Detect which cell encompasses the target text, then output its [X, Y] center coordinate. 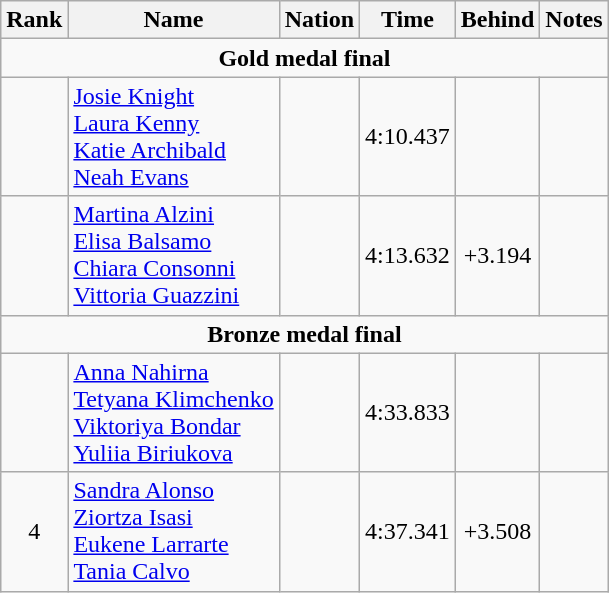
Behind [497, 20]
4:13.632 [408, 256]
Rank [34, 20]
Sandra AlonsoZiortza IsasiEukene LarrarteTania Calvo [174, 532]
Time [408, 20]
Martina AlziniElisa BalsamoChiara ConsonniVittoria Guazzini [174, 256]
Nation [319, 20]
Anna NahirnaTetyana KlimchenkoViktoriya BondarYuliia Biriukova [174, 412]
Bronze medal final [304, 334]
4:37.341 [408, 532]
+3.508 [497, 532]
Notes [574, 20]
+3.194 [497, 256]
Name [174, 20]
4:33.833 [408, 412]
Josie KnightLaura KennyKatie ArchibaldNeah Evans [174, 136]
4:10.437 [408, 136]
4 [34, 532]
Gold medal final [304, 58]
